Find where the given text appears and provide that cell's center as [x, y] coordinate. 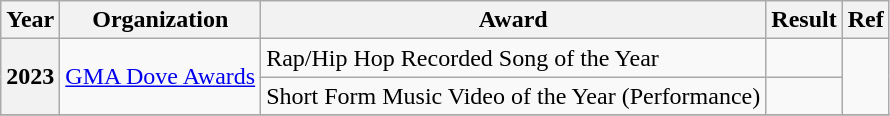
Award [514, 20]
Result [804, 20]
GMA Dove Awards [160, 77]
Rap/Hip Hop Recorded Song of the Year [514, 58]
Ref [866, 20]
Organization [160, 20]
Year [30, 20]
Short Form Music Video of the Year (Performance) [514, 96]
2023 [30, 77]
